Provide the (X, Y) coordinate of the cell's center where the given text is located.  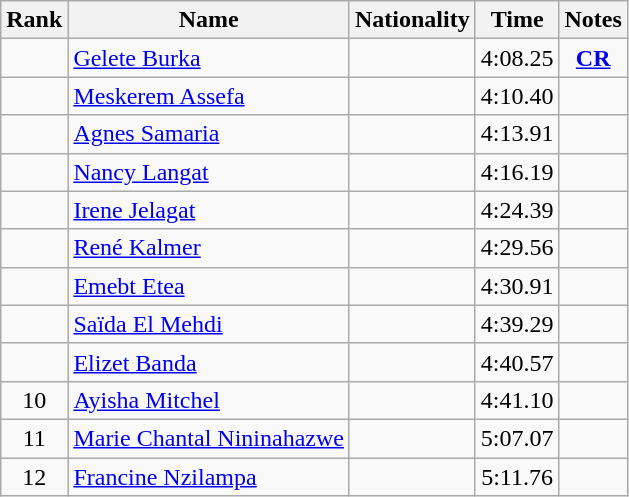
11 (34, 438)
12 (34, 477)
Agnes Samaria (209, 134)
Meskerem Assefa (209, 96)
Elizet Banda (209, 362)
Saïda El Mehdi (209, 324)
Irene Jelagat (209, 210)
Time (517, 20)
Nancy Langat (209, 172)
5:11.76 (517, 477)
4:40.57 (517, 362)
Emebt Etea (209, 286)
4:24.39 (517, 210)
Rank (34, 20)
10 (34, 400)
4:30.91 (517, 286)
Marie Chantal Nininahazwe (209, 438)
Ayisha Mitchel (209, 400)
Nationality (412, 20)
René Kalmer (209, 248)
4:29.56 (517, 248)
5:07.07 (517, 438)
4:39.29 (517, 324)
Name (209, 20)
4:13.91 (517, 134)
4:41.10 (517, 400)
Notes (593, 20)
4:08.25 (517, 58)
4:16.19 (517, 172)
4:10.40 (517, 96)
Francine Nzilampa (209, 477)
CR (593, 58)
Gelete Burka (209, 58)
